Output the (x, y) coordinate of the center of the cell containing the given text.  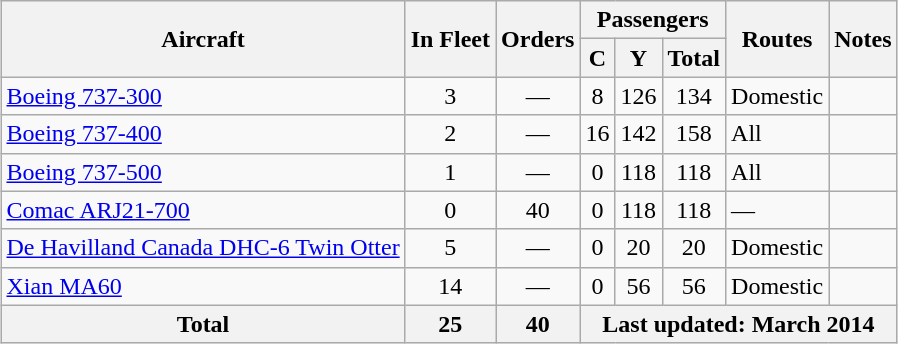
142 (638, 134)
Orders (538, 39)
3 (450, 96)
126 (638, 96)
Aircraft (203, 39)
In Fleet (450, 39)
1 (450, 172)
Last updated: March 2014 (738, 324)
Boeing 737-500 (203, 172)
Comac ARJ21-700 (203, 210)
14 (450, 286)
Passengers (653, 20)
C (598, 58)
Notes (863, 39)
5 (450, 248)
2 (450, 134)
8 (598, 96)
16 (598, 134)
De Havilland Canada DHC-6 Twin Otter (203, 248)
Boeing 737-300 (203, 96)
Y (638, 58)
134 (694, 96)
Routes (778, 39)
158 (694, 134)
25 (450, 324)
Xian MA60 (203, 286)
Boeing 737-400 (203, 134)
